Determine the [X, Y] coordinate at the center of the cell enclosing the given text.  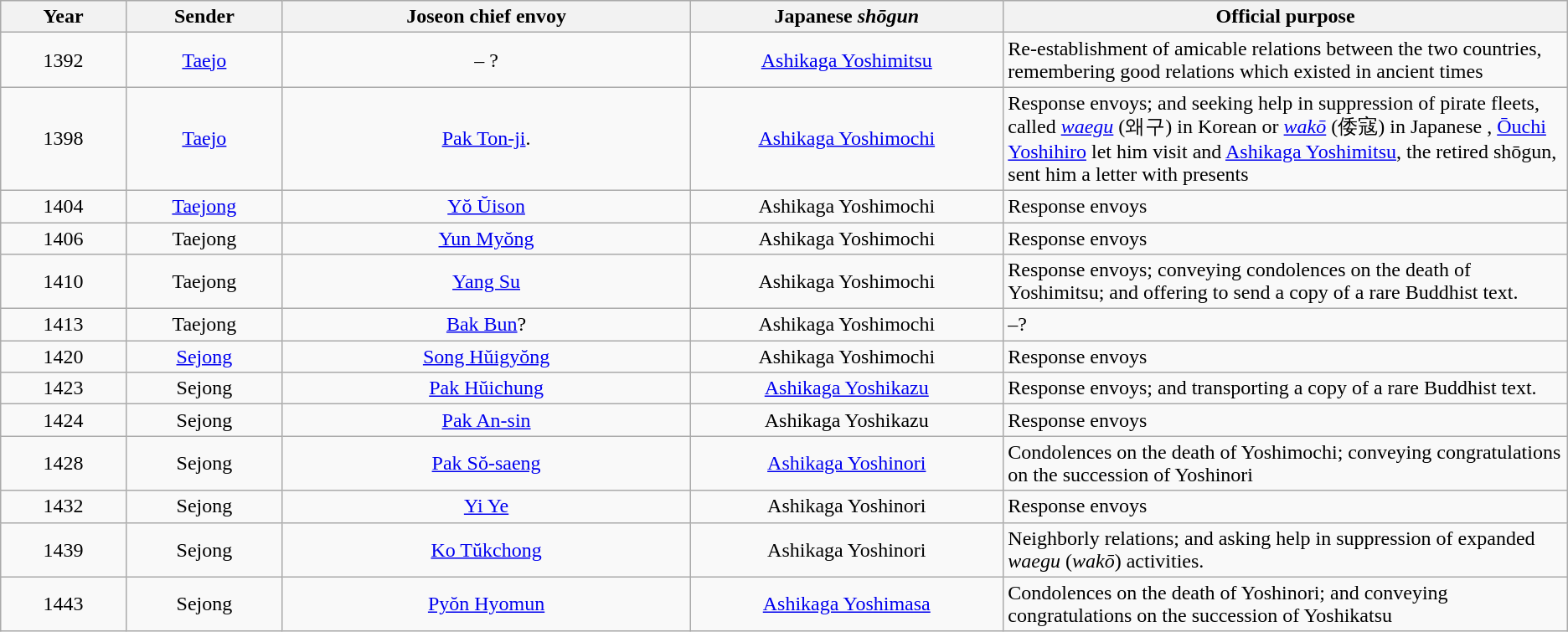
Japanese shōgun [847, 17]
1420 [64, 357]
Ashikaga Yoshimasa [847, 604]
Pak Hŭichung [486, 388]
1443 [64, 604]
Condolences on the death of Yoshinori; and conveying congratulations on the succession of Yoshikatsu [1285, 604]
Pak Sŏ-saeng [486, 464]
Yang Su [486, 281]
Year [64, 17]
Re-establishment of amicable relations between the two countries, remembering good relations which existed in ancient times [1285, 60]
1423 [64, 388]
Response envoys; and transporting a copy of a rare Buddhist text. [1285, 388]
Pak An-sin [486, 420]
1404 [64, 206]
Sender [204, 17]
Response envoys; conveying condolences on the death of Yoshimitsu; and offering to send a copy of a rare Buddhist text. [1285, 281]
Condolences on the death of Yoshimochi; conveying congratulations on the succession of Yoshinori [1285, 464]
Pyŏn Hyomun [486, 604]
Song Hŭigyŏng [486, 357]
1428 [64, 464]
1439 [64, 549]
Pak Ton-ji. [486, 139]
Bak Bun? [486, 325]
Ko Tŭkchong [486, 549]
1392 [64, 60]
–? [1285, 325]
Official purpose [1285, 17]
– ? [486, 60]
1410 [64, 281]
Yŏ Ŭison [486, 206]
1398 [64, 139]
Ashikaga Yoshimitsu [847, 60]
1432 [64, 506]
Neighborly relations; and asking help in suppression of expanded waegu (wakō) activities. [1285, 549]
Yun Myŏng [486, 239]
Yi Ye [486, 506]
1413 [64, 325]
1424 [64, 420]
1406 [64, 239]
Joseon chief envoy [486, 17]
